Detect which cell encompasses the target text, then output its (x, y) center coordinate. 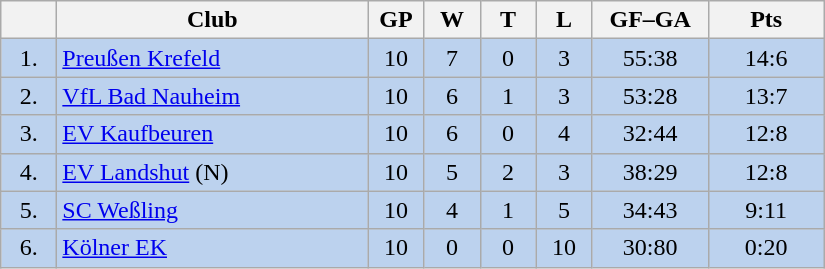
53:28 (650, 96)
Kölner EK (212, 248)
2. (29, 96)
Club (212, 20)
0:20 (766, 248)
38:29 (650, 172)
5. (29, 210)
2 (508, 172)
Pts (766, 20)
7 (452, 58)
55:38 (650, 58)
30:80 (650, 248)
EV Kaufbeuren (212, 134)
Preußen Krefeld (212, 58)
GF–GA (650, 20)
13:7 (766, 96)
EV Landshut (N) (212, 172)
W (452, 20)
1. (29, 58)
T (508, 20)
SC Weßling (212, 210)
9:11 (766, 210)
34:43 (650, 210)
4. (29, 172)
6. (29, 248)
32:44 (650, 134)
VfL Bad Nauheim (212, 96)
3. (29, 134)
L (564, 20)
GP (396, 20)
14:6 (766, 58)
